For the text-containing cell, return its midpoint in [X, Y] coordinate format. 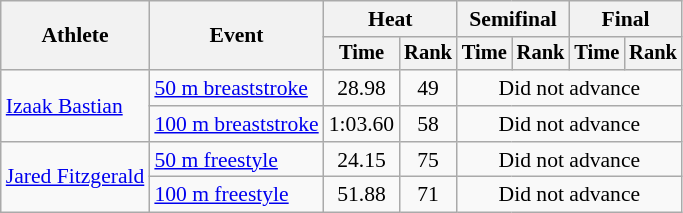
100 m freestyle [236, 195]
Izaak Bastian [76, 106]
Final [625, 19]
1:03.60 [362, 124]
24.15 [362, 160]
50 m freestyle [236, 160]
49 [428, 88]
50 m breaststroke [236, 88]
58 [428, 124]
100 m breaststroke [236, 124]
Athlete [76, 36]
Semifinal [513, 19]
28.98 [362, 88]
71 [428, 195]
75 [428, 160]
Event [236, 36]
51.88 [362, 195]
Heat [390, 19]
Jared Fitzgerald [76, 178]
